Output the [x, y] coordinate of the center of the cell containing the given text.  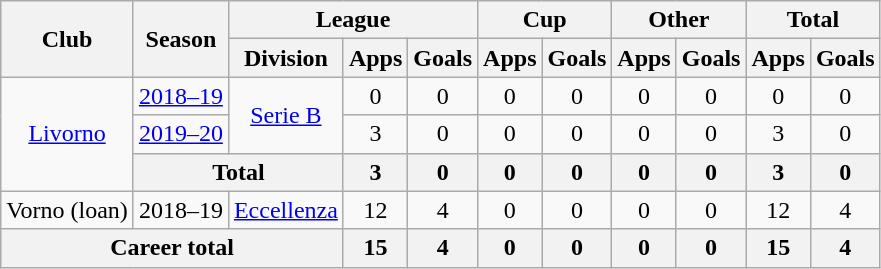
Eccellenza [286, 210]
League [352, 20]
Division [286, 58]
Club [68, 39]
Serie B [286, 115]
Livorno [68, 134]
Vorno (loan) [68, 210]
Other [679, 20]
Career total [172, 248]
Season [180, 39]
Cup [545, 20]
2019–20 [180, 134]
